Detect which cell encompasses the target text, then output its (x, y) center coordinate. 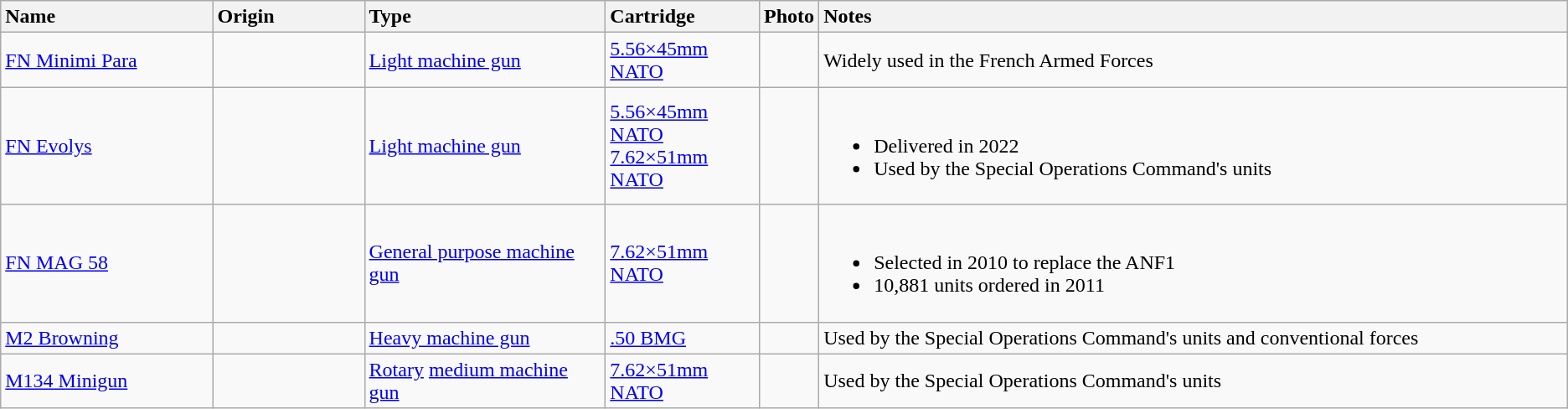
.50 BMG (683, 338)
Used by the Special Operations Command's units (1194, 381)
Photo (789, 17)
Delivered in 2022Used by the Special Operations Command's units (1194, 146)
5.56×45mm NATO7.62×51mm NATO (683, 146)
FN Minimi Para (107, 60)
Notes (1194, 17)
General purpose machine gun (485, 263)
Widely used in the French Armed Forces (1194, 60)
Selected in 2010 to replace the ANF110,881 units ordered in 2011 (1194, 263)
FN MAG 58 (107, 263)
5.56×45mm NATO (683, 60)
Cartridge (683, 17)
Origin (288, 17)
Type (485, 17)
M134 Minigun (107, 381)
M2 Browning (107, 338)
Rotary medium machine gun (485, 381)
Heavy machine gun (485, 338)
Name (107, 17)
Used by the Special Operations Command's units and conventional forces (1194, 338)
FN Evolys (107, 146)
